Pinpoint the cell where the given text exists, returning its (x, y) midpoint coordinate. 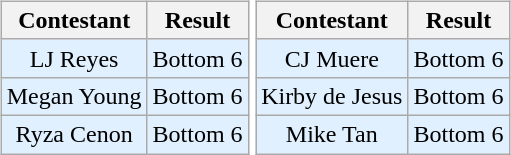
Kirby de Jesus (332, 96)
Mike Tan (332, 134)
Ryza Cenon (74, 134)
CJ Muere (332, 58)
Megan Young (74, 96)
LJ Reyes (74, 58)
